For the text-containing cell, return its midpoint in [X, Y] coordinate format. 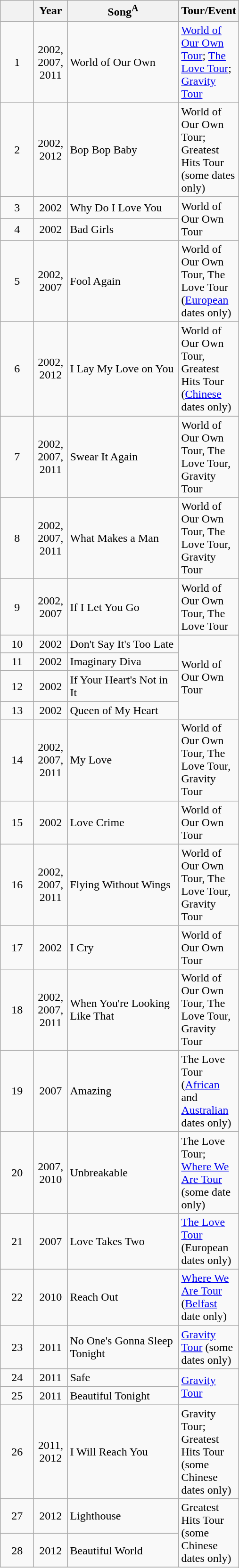
What Makes a Man [123, 539]
Bop Bop Baby [123, 150]
World of Our Own Tour; The Love Tour; Gravity Tour [209, 62]
The Love Tour (African and Australian dates only) [209, 1091]
6 [17, 369]
Where We Are Tour (Belfast date only) [209, 1297]
4 [17, 229]
28 [17, 1551]
Lighthouse [123, 1516]
No One's Gonna Sleep Tonight [123, 1347]
12 [17, 686]
Tour/Event [209, 11]
If Your Heart's Not in It [123, 686]
22 [17, 1297]
11 [17, 662]
Imaginary Diva [123, 662]
World of Our Own Tour, Greatest Hits Tour (Chinese dates only) [209, 369]
20 [17, 1172]
Gravity Tour (some dates only) [209, 1347]
18 [17, 1009]
Greatest Hits Tour (some Chinese dates only) [209, 1533]
Safe [123, 1378]
14 [17, 760]
World of Our Own Tour, The Love Tour [209, 607]
I Lay My Love on You [123, 369]
Amazing [123, 1091]
8 [17, 539]
I Will Reach You [123, 1452]
World of Our Own [123, 62]
Swear It Again [123, 457]
2 [17, 150]
Gravity Tour; Greatest Hits Tour (some Chinese dates only) [209, 1452]
7 [17, 457]
Don't Say It's Too Late [123, 644]
The Love Tour (European dates only) [209, 1241]
21 [17, 1241]
15 [17, 822]
The Love Tour; Where We Are Tour (some date only) [209, 1172]
3 [17, 208]
If I Let You Go [123, 607]
Flying Without Wings [123, 885]
SongA [123, 11]
My Love [123, 760]
Unbreakable [123, 1172]
World of Our Own Tour; Greatest Hits Tour (some dates only) [209, 150]
Reach Out [123, 1297]
Love Takes Two [123, 1241]
27 [17, 1516]
When You're Looking Like That [123, 1009]
1 [17, 62]
World of Our Own Tour, The Love Tour (European dates only) [209, 281]
I Cry [123, 947]
23 [17, 1347]
Gravity Tour [209, 1387]
24 [17, 1378]
2011, 2012 [51, 1452]
Beautiful World [123, 1551]
2010 [51, 1297]
Bad Girls [123, 229]
Beautiful Tonight [123, 1396]
2007, 2010 [51, 1172]
Why Do I Love You [123, 208]
Love Crime [123, 822]
17 [17, 947]
Year [51, 11]
5 [17, 281]
10 [17, 644]
16 [17, 885]
13 [17, 710]
Fool Again [123, 281]
19 [17, 1091]
25 [17, 1396]
Queen of My Heart [123, 710]
26 [17, 1452]
9 [17, 607]
